Capture the cell that displays the provided text and extract its (X, Y) central coordinate. 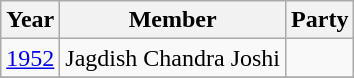
Jagdish Chandra Joshi (173, 58)
Year (30, 20)
1952 (30, 58)
Party (320, 20)
Member (173, 20)
